For the text-containing cell, return its midpoint in [X, Y] coordinate format. 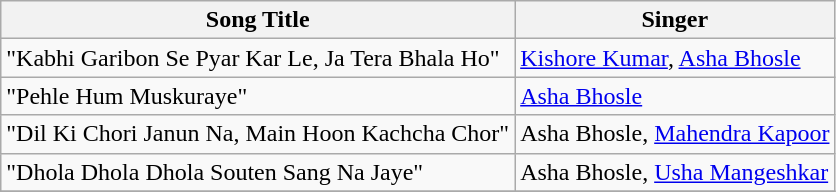
"Pehle Hum Muskuraye" [258, 96]
Asha Bhosle, Mahendra Kapoor [675, 134]
Song Title [258, 20]
"Dhola Dhola Dhola Souten Sang Na Jaye" [258, 172]
"Kabhi Garibon Se Pyar Kar Le, Ja Tera Bhala Ho" [258, 58]
Asha Bhosle [675, 96]
Kishore Kumar, Asha Bhosle [675, 58]
Singer [675, 20]
Asha Bhosle, Usha Mangeshkar [675, 172]
"Dil Ki Chori Janun Na, Main Hoon Kachcha Chor" [258, 134]
